Output the (X, Y) coordinate of the center of the cell containing the given text.  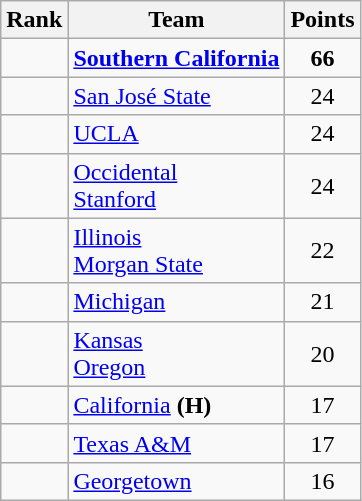
Team (176, 20)
IllinoisMorgan State (176, 250)
UCLA (176, 134)
66 (322, 58)
22 (322, 250)
KansasOregon (176, 354)
20 (322, 354)
21 (322, 302)
California (H) (176, 405)
OccidentalStanford (176, 186)
Michigan (176, 302)
Texas A&M (176, 443)
Southern California (176, 58)
Georgetown (176, 481)
Points (322, 20)
16 (322, 481)
San José State (176, 96)
Rank (34, 20)
